From the cell containing the given text, extract its center point as (X, Y) coordinate. 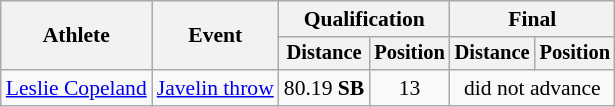
13 (409, 88)
Final (532, 19)
Javelin throw (216, 88)
Leslie Copeland (76, 88)
80.19 SB (324, 88)
Athlete (76, 36)
Event (216, 36)
did not advance (532, 88)
Qualification (364, 19)
